Detect which cell encompasses the target text, then output its (X, Y) center coordinate. 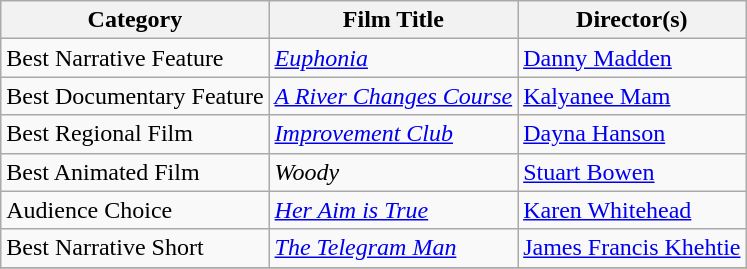
Best Animated Film (135, 172)
Best Regional Film (135, 134)
Film Title (394, 20)
Audience Choice (135, 210)
Best Narrative Feature (135, 58)
Dayna Hanson (632, 134)
Woody (394, 172)
Category (135, 20)
Best Narrative Short (135, 248)
A River Changes Course (394, 96)
Director(s) (632, 20)
Karen Whitehead (632, 210)
Best Documentary Feature (135, 96)
Danny Madden (632, 58)
Her Aim is True (394, 210)
Kalyanee Mam (632, 96)
Euphonia (394, 58)
The Telegram Man (394, 248)
Stuart Bowen (632, 172)
Improvement Club (394, 134)
James Francis Khehtie (632, 248)
